Search for the cell housing the specified text and yield its [X, Y] center coordinate. 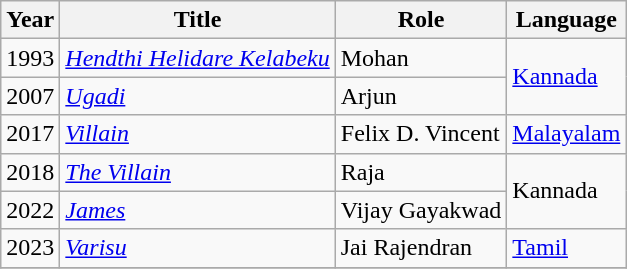
2007 [30, 96]
Role [421, 20]
The Villain [198, 172]
2017 [30, 134]
1993 [30, 58]
Vijay Gayakwad [421, 210]
Felix D. Vincent [421, 134]
2022 [30, 210]
Hendthi Helidare Kelabeku [198, 58]
Title [198, 20]
Raja [421, 172]
Language [566, 20]
2023 [30, 248]
James [198, 210]
Tamil [566, 248]
Malayalam [566, 134]
Arjun [421, 96]
Varisu [198, 248]
Villain [198, 134]
Ugadi [198, 96]
Mohan [421, 58]
2018 [30, 172]
Year [30, 20]
Jai Rajendran [421, 248]
